Return the (x, y) coordinate for the center point of the cell that contains the specified text.  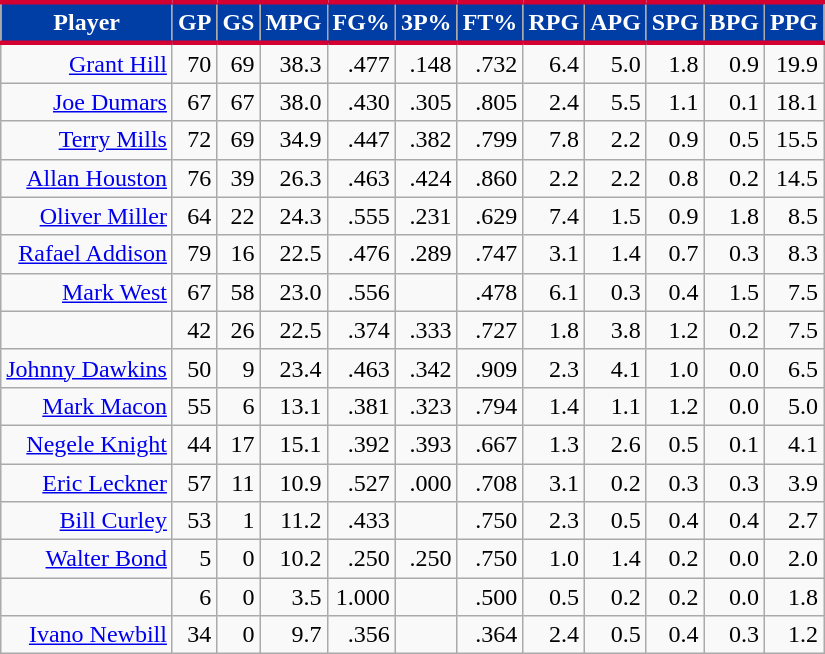
.364 (490, 635)
FT% (490, 22)
58 (238, 292)
.477 (361, 63)
9.7 (294, 635)
.393 (426, 444)
.430 (361, 102)
50 (194, 368)
APG (616, 22)
Walter Bond (87, 559)
Eric Leckner (87, 483)
.323 (426, 406)
Rafael Addison (87, 254)
2.0 (794, 559)
GP (194, 22)
.727 (490, 330)
.805 (490, 102)
Terry Mills (87, 140)
1 (238, 521)
BPG (734, 22)
RPG (554, 22)
11.2 (294, 521)
15.5 (794, 140)
.732 (490, 63)
.424 (426, 178)
0.7 (675, 254)
Joe Dumars (87, 102)
0.8 (675, 178)
10.2 (294, 559)
23.0 (294, 292)
18.1 (794, 102)
42 (194, 330)
5.5 (616, 102)
.382 (426, 140)
3.9 (794, 483)
.708 (490, 483)
2.6 (616, 444)
22 (238, 216)
.433 (361, 521)
7.8 (554, 140)
6.1 (554, 292)
.333 (426, 330)
Mark Macon (87, 406)
26 (238, 330)
14.5 (794, 178)
9 (238, 368)
Player (87, 22)
.289 (426, 254)
3P% (426, 22)
.747 (490, 254)
PPG (794, 22)
6.4 (554, 63)
.478 (490, 292)
Allan Houston (87, 178)
.500 (490, 597)
34 (194, 635)
.799 (490, 140)
GS (238, 22)
Mark West (87, 292)
15.1 (294, 444)
SPG (675, 22)
MPG (294, 22)
34.9 (294, 140)
8.3 (794, 254)
1.000 (361, 597)
55 (194, 406)
8.5 (794, 216)
38.3 (294, 63)
Grant Hill (87, 63)
5 (194, 559)
79 (194, 254)
76 (194, 178)
.555 (361, 216)
.392 (361, 444)
Bill Curley (87, 521)
.231 (426, 216)
.381 (361, 406)
Johnny Dawkins (87, 368)
10.9 (294, 483)
72 (194, 140)
.629 (490, 216)
.447 (361, 140)
38.0 (294, 102)
64 (194, 216)
57 (194, 483)
.667 (490, 444)
7.4 (554, 216)
3.8 (616, 330)
.148 (426, 63)
Negele Knight (87, 444)
39 (238, 178)
53 (194, 521)
44 (194, 444)
13.1 (294, 406)
26.3 (294, 178)
.305 (426, 102)
Oliver Miller (87, 216)
2.7 (794, 521)
.476 (361, 254)
17 (238, 444)
11 (238, 483)
19.9 (794, 63)
.527 (361, 483)
.794 (490, 406)
.356 (361, 635)
FG% (361, 22)
.342 (426, 368)
.556 (361, 292)
.000 (426, 483)
24.3 (294, 216)
3.5 (294, 597)
Ivano Newbill (87, 635)
6.5 (794, 368)
.860 (490, 178)
70 (194, 63)
16 (238, 254)
1.3 (554, 444)
.909 (490, 368)
.374 (361, 330)
23.4 (294, 368)
